Extract the (X, Y) coordinate from the center of the cell holding the provided text.  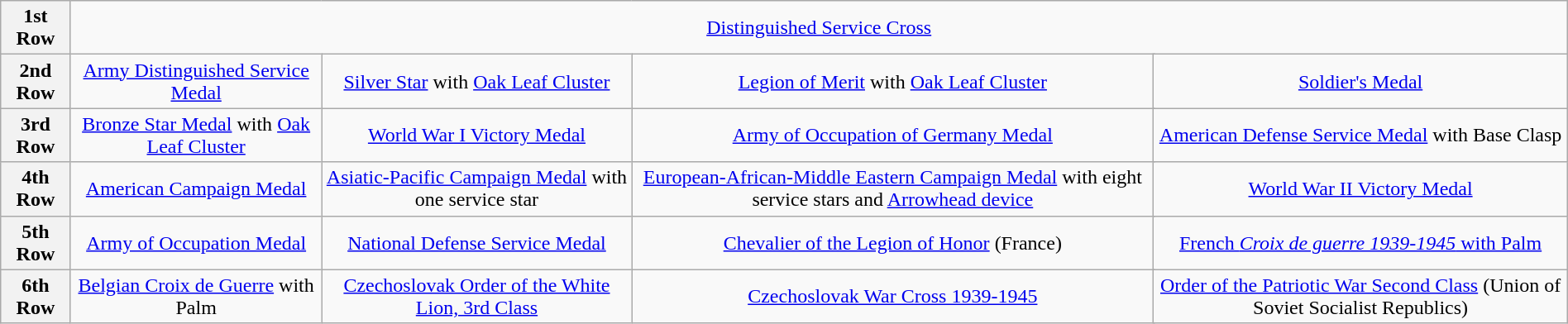
Distinguished Service Cross (819, 28)
Soldier's Medal (1360, 81)
Chevalier of the Legion of Honor (France) (893, 243)
4th Row (36, 188)
Silver Star with Oak Leaf Cluster (476, 81)
World War I Victory Medal (476, 136)
3rd Row (36, 136)
5th Row (36, 243)
Army Distinguished Service Medal (196, 81)
Belgian Croix de Guerre with Palm (196, 296)
Army of Occupation Medal (196, 243)
2nd Row (36, 81)
Legion of Merit with Oak Leaf Cluster (893, 81)
Czechoslovak Order of the White Lion, 3rd Class (476, 296)
Bronze Star Medal with Oak Leaf Cluster (196, 136)
American Campaign Medal (196, 188)
American Defense Service Medal with Base Clasp (1360, 136)
1st Row (36, 28)
World War II Victory Medal (1360, 188)
French Croix de guerre 1939-1945 with Palm (1360, 243)
National Defense Service Medal (476, 243)
European-African-Middle Eastern Campaign Medal with eight service stars and Arrowhead device (893, 188)
Order of the Patriotic War Second Class (Union of Soviet Socialist Republics) (1360, 296)
6th Row (36, 296)
Asiatic-Pacific Campaign Medal with one service star (476, 188)
Army of Occupation of Germany Medal (893, 136)
Czechoslovak War Cross 1939-1945 (893, 296)
